Provide the [x, y] coordinate of the cell's center where the given text is located.  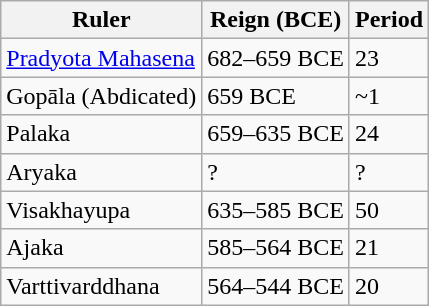
~1 [388, 96]
Visakhayupa [102, 210]
20 [388, 286]
Gopāla (Abdicated) [102, 96]
21 [388, 248]
659 BCE [276, 96]
24 [388, 134]
Ruler [102, 20]
635–585 BCE [276, 210]
Palaka [102, 134]
Ajaka [102, 248]
585–564 BCE [276, 248]
659–635 BCE [276, 134]
564–544 BCE [276, 286]
682–659 BCE [276, 58]
Period [388, 20]
Aryaka [102, 172]
Pradyota Mahasena [102, 58]
50 [388, 210]
23 [388, 58]
Reign (BCE) [276, 20]
Varttivarddhana [102, 286]
